Extract the (X, Y) coordinate from the center of the cell holding the provided text.  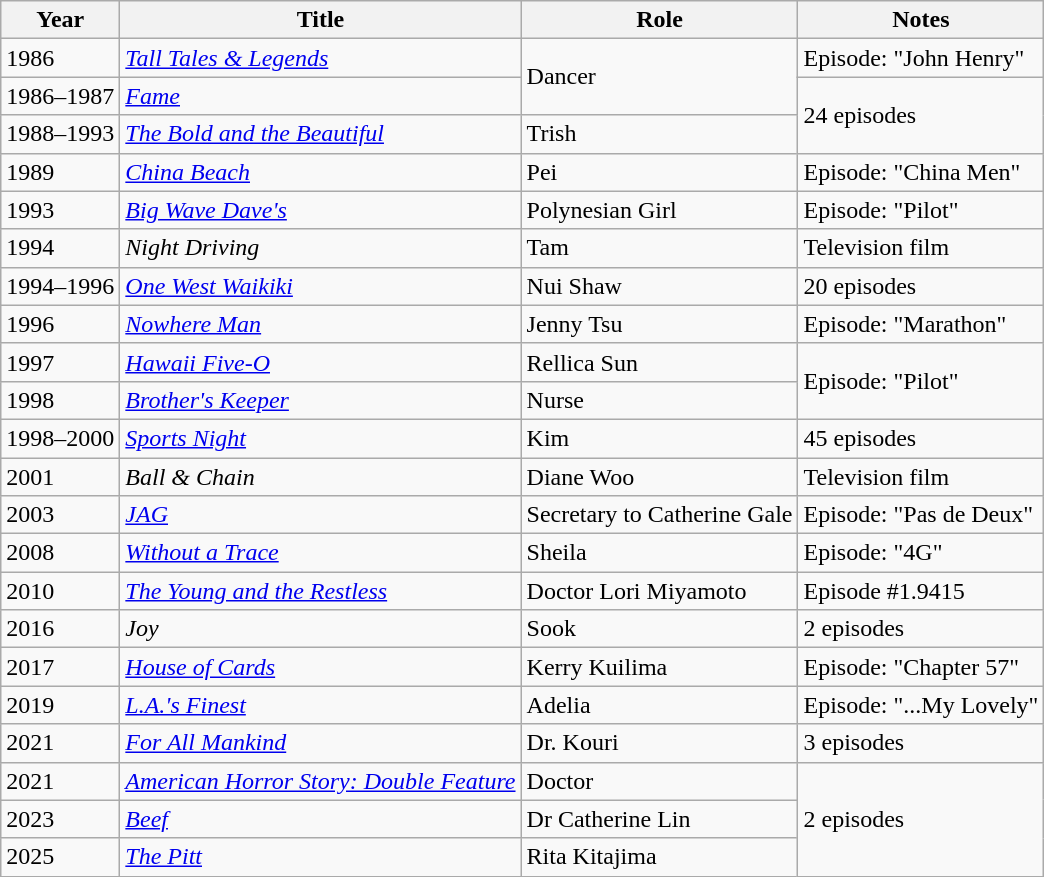
2023 (60, 819)
Adelia (660, 705)
The Young and the Restless (320, 591)
The Bold and the Beautiful (320, 134)
1986 (60, 58)
Polynesian Girl (660, 210)
Sook (660, 629)
2017 (60, 667)
1998–2000 (60, 438)
1989 (60, 172)
Notes (921, 20)
Rellica Sun (660, 362)
Nowhere Man (320, 324)
2001 (60, 477)
Rita Kitajima (660, 857)
L.A.'s Finest (320, 705)
Nui Shaw (660, 286)
Tam (660, 248)
Dr. Kouri (660, 743)
1997 (60, 362)
Big Wave Dave's (320, 210)
Tall Tales & Legends (320, 58)
For All Mankind (320, 743)
Ball & Chain (320, 477)
2019 (60, 705)
House of Cards (320, 667)
The Pitt (320, 857)
Fame (320, 96)
1993 (60, 210)
Episode: "John Henry" (921, 58)
Title (320, 20)
2025 (60, 857)
JAG (320, 515)
2010 (60, 591)
3 episodes (921, 743)
20 episodes (921, 286)
Hawaii Five-O (320, 362)
Doctor (660, 781)
2003 (60, 515)
Episode: "...My Lovely" (921, 705)
Year (60, 20)
Trish (660, 134)
Jenny Tsu (660, 324)
Secretary to Catherine Gale (660, 515)
1998 (60, 400)
Episode: "Marathon" (921, 324)
1994–1996 (60, 286)
Episode: "4G" (921, 553)
Doctor Lori Miyamoto (660, 591)
Episode: "Chapter 57" (921, 667)
Role (660, 20)
1994 (60, 248)
Kerry Kuilima (660, 667)
Joy (320, 629)
American Horror Story: Double Feature (320, 781)
Episode #1.9415 (921, 591)
Episode: "Pas de Deux" (921, 515)
Brother's Keeper (320, 400)
2016 (60, 629)
Diane Woo (660, 477)
Pei (660, 172)
China Beach (320, 172)
Dancer (660, 77)
1986–1987 (60, 96)
2008 (60, 553)
Dr Catherine Lin (660, 819)
Sports Night (320, 438)
One West Waikiki (320, 286)
Sheila (660, 553)
Kim (660, 438)
24 episodes (921, 115)
Without a Trace (320, 553)
Night Driving (320, 248)
Beef (320, 819)
1996 (60, 324)
1988–1993 (60, 134)
45 episodes (921, 438)
Episode: "China Men" (921, 172)
Nurse (660, 400)
